Detect which cell encompasses the target text, then output its (X, Y) center coordinate. 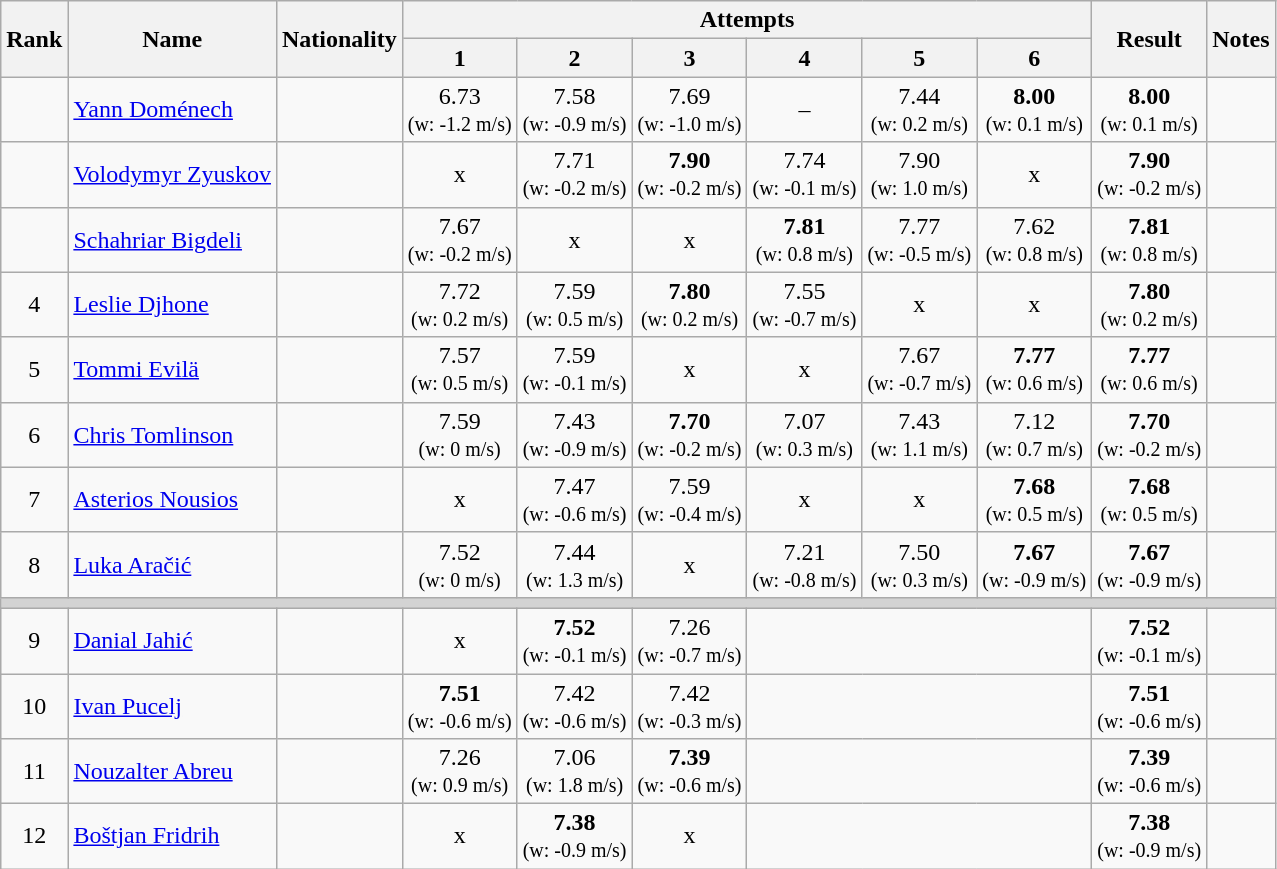
7.42(w: -0.3 m/s) (690, 706)
7.69(w: -1.0 m/s) (690, 110)
Schahriar Bigdeli (172, 240)
Volodymyr Zyuskov (172, 174)
Notes (1241, 39)
7.58(w: -0.9 m/s) (574, 110)
2 (574, 58)
7.44(w: 0.2 m/s) (920, 110)
7.72(w: 0.2 m/s) (460, 304)
7.42(w: -0.6 m/s) (574, 706)
7.21(w: -0.8 m/s) (804, 564)
7.26(w: 0.9 m/s) (460, 772)
Asterios Nousios (172, 500)
1 (460, 58)
7.74(w: -0.1 m/s) (804, 174)
6.73(w: -1.2 m/s) (460, 110)
Attempts (746, 20)
Yann Doménech (172, 110)
7.26(w: -0.7 m/s) (690, 640)
Nouzalter Abreu (172, 772)
7.43(w: 1.1 m/s) (920, 434)
7.62(w: 0.8 m/s) (1034, 240)
7.59(w: 0 m/s) (460, 434)
Rank (34, 39)
Nationality (339, 39)
7.90(w: 1.0 m/s) (920, 174)
Boštjan Fridrih (172, 836)
7.59(w: 0.5 m/s) (574, 304)
– (804, 110)
7.12(w: 0.7 m/s) (1034, 434)
7.59(w: -0.1 m/s) (574, 370)
11 (34, 772)
7.55(w: -0.7 m/s) (804, 304)
Tommi Evilä (172, 370)
7.44(w: 1.3 m/s) (574, 564)
7.50(w: 0.3 m/s) (920, 564)
Ivan Pucelj (172, 706)
7.07(w: 0.3 m/s) (804, 434)
7.52(w: 0 m/s) (460, 564)
Leslie Djhone (172, 304)
Luka Aračić (172, 564)
7.59(w: -0.4 m/s) (690, 500)
8 (34, 564)
Result (1150, 39)
Chris Tomlinson (172, 434)
7.67(w: -0.2 m/s) (460, 240)
7.06(w: 1.8 m/s) (574, 772)
7.71(w: -0.2 m/s) (574, 174)
7 (34, 500)
7.57(w: 0.5 m/s) (460, 370)
7.43(w: -0.9 m/s) (574, 434)
Name (172, 39)
Danial Jahić (172, 640)
7.47(w: -0.6 m/s) (574, 500)
7.67(w: -0.7 m/s) (920, 370)
7.77(w: -0.5 m/s) (920, 240)
9 (34, 640)
10 (34, 706)
12 (34, 836)
3 (690, 58)
